Determine the [x, y] coordinate at the center of the cell enclosing the given text.  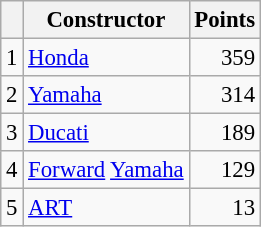
Forward Yamaha [106, 170]
ART [106, 208]
189 [224, 133]
129 [224, 170]
4 [12, 170]
Honda [106, 58]
Yamaha [106, 95]
314 [224, 95]
Points [224, 20]
13 [224, 208]
3 [12, 133]
Constructor [106, 20]
Ducati [106, 133]
359 [224, 58]
5 [12, 208]
1 [12, 58]
2 [12, 95]
